From the cell containing the given text, extract its center point as (x, y) coordinate. 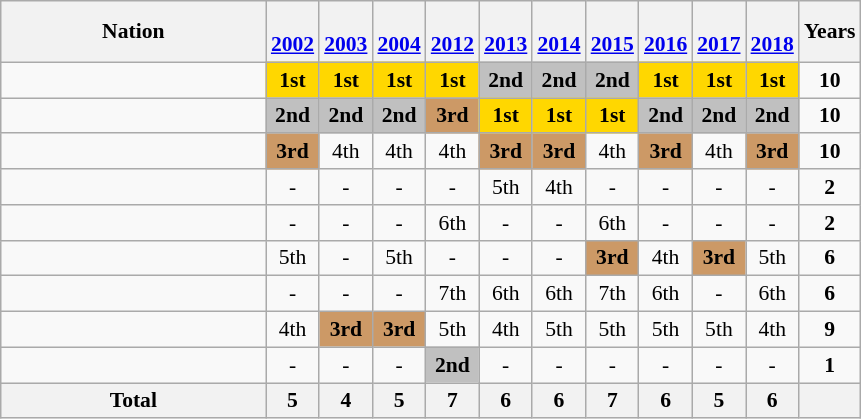
2013 (506, 32)
2017 (718, 32)
4 (346, 401)
2012 (452, 32)
2014 (558, 32)
2003 (346, 32)
2015 (612, 32)
2018 (772, 32)
9 (830, 330)
1 (830, 365)
2002 (292, 32)
Years (830, 32)
Total (134, 401)
Nation (134, 32)
2004 (398, 32)
2016 (666, 32)
